Identify which cell holds the provided text, then report its [x, y] central coordinate. 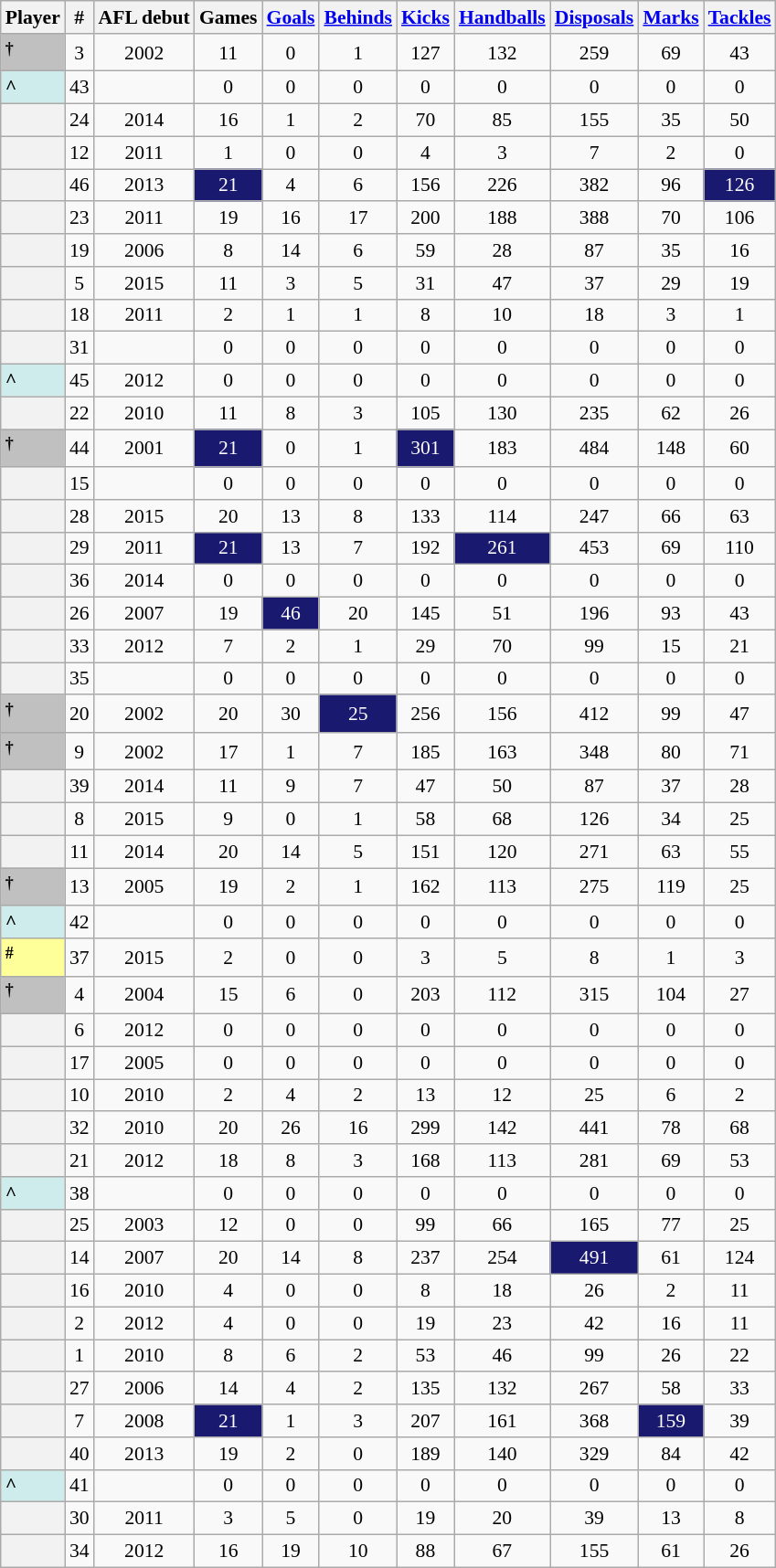
44 [80, 448]
Goals [291, 17]
259 [594, 53]
24 [80, 121]
2004 [144, 994]
84 [671, 1454]
93 [671, 614]
Disposals [594, 17]
78 [671, 1128]
183 [503, 448]
226 [503, 185]
40 [80, 1454]
168 [426, 1160]
2003 [144, 1226]
281 [594, 1160]
256 [426, 715]
60 [740, 448]
185 [426, 751]
62 [671, 413]
163 [503, 751]
148 [671, 448]
388 [594, 218]
77 [671, 1226]
124 [740, 1258]
301 [426, 448]
207 [426, 1421]
135 [426, 1389]
133 [426, 516]
71 [740, 751]
484 [594, 448]
267 [594, 1389]
127 [426, 53]
237 [426, 1258]
315 [594, 994]
140 [503, 1454]
348 [594, 751]
271 [594, 853]
2001 [144, 448]
120 [503, 853]
275 [594, 886]
36 [80, 581]
Behinds [358, 17]
AFL debut [144, 17]
441 [594, 1128]
41 [80, 1487]
329 [594, 1454]
299 [426, 1128]
Marks [671, 17]
Handballs [503, 17]
382 [594, 185]
38 [80, 1193]
235 [594, 413]
159 [671, 1421]
59 [426, 250]
188 [503, 218]
247 [594, 516]
85 [503, 121]
453 [594, 549]
96 [671, 185]
55 [740, 853]
161 [503, 1421]
200 [426, 218]
192 [426, 549]
104 [671, 994]
88 [426, 1552]
203 [426, 994]
151 [426, 853]
368 [594, 1421]
32 [80, 1128]
254 [503, 1258]
491 [594, 1258]
189 [426, 1454]
165 [594, 1226]
80 [671, 751]
67 [503, 1552]
Games [229, 17]
196 [594, 614]
261 [503, 549]
412 [594, 715]
Player [33, 17]
110 [740, 549]
Kicks [426, 17]
45 [80, 381]
142 [503, 1128]
106 [740, 218]
119 [671, 886]
2008 [144, 1421]
105 [426, 413]
145 [426, 614]
Tackles [740, 17]
162 [426, 886]
114 [503, 516]
130 [503, 413]
112 [503, 994]
51 [503, 614]
